Search for the cell housing the specified text and yield its [X, Y] center coordinate. 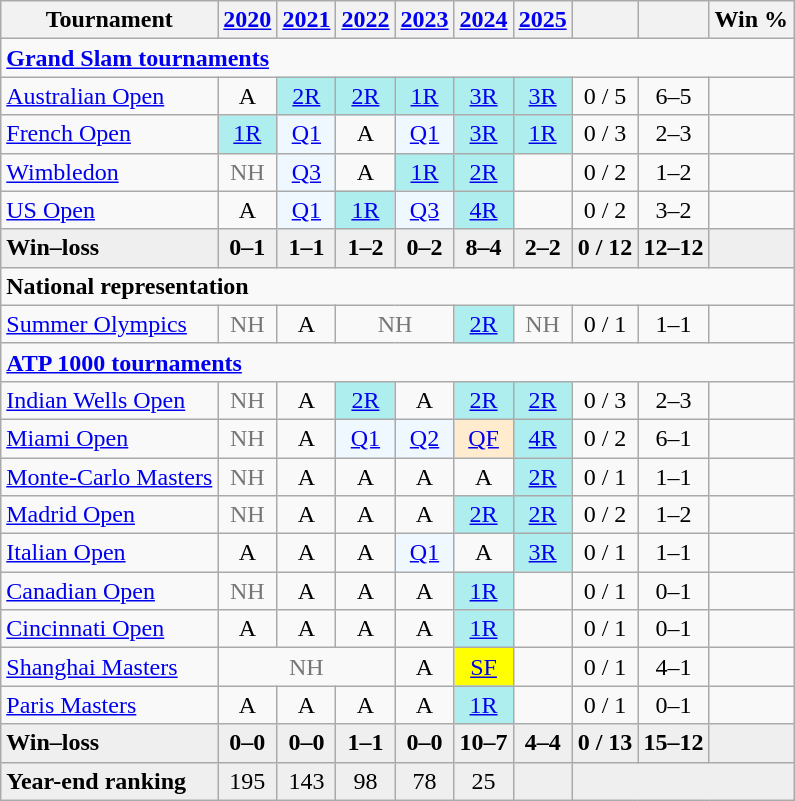
2020 [248, 20]
ATP 1000 tournaments [398, 362]
Year-end ranking [110, 781]
US Open [110, 210]
Canadian Open [110, 591]
2025 [542, 20]
0 / 13 [605, 743]
3–2 [674, 210]
Paris Masters [110, 705]
195 [248, 781]
78 [424, 781]
8–4 [484, 248]
10–7 [484, 743]
Monte-Carlo Masters [110, 477]
Italian Open [110, 553]
Australian Open [110, 96]
Wimbledon [110, 172]
6–5 [674, 96]
6–1 [674, 438]
2023 [424, 20]
0–2 [424, 248]
Indian Wells Open [110, 400]
QF [484, 438]
Madrid Open [110, 515]
15–12 [674, 743]
98 [366, 781]
12–12 [674, 248]
Cincinnati Open [110, 629]
0 / 5 [605, 96]
2022 [366, 20]
2–2 [542, 248]
143 [306, 781]
Grand Slam tournaments [398, 58]
4–4 [542, 743]
2024 [484, 20]
Q2 [424, 438]
National representation [398, 286]
Shanghai Masters [110, 667]
2021 [306, 20]
Win % [752, 20]
25 [484, 781]
0 / 12 [605, 248]
4–1 [674, 667]
SF [484, 667]
Miami Open [110, 438]
French Open [110, 134]
Tournament [110, 20]
Summer Olympics [110, 324]
